Extract the (X, Y) coordinate from the center of the cell holding the provided text.  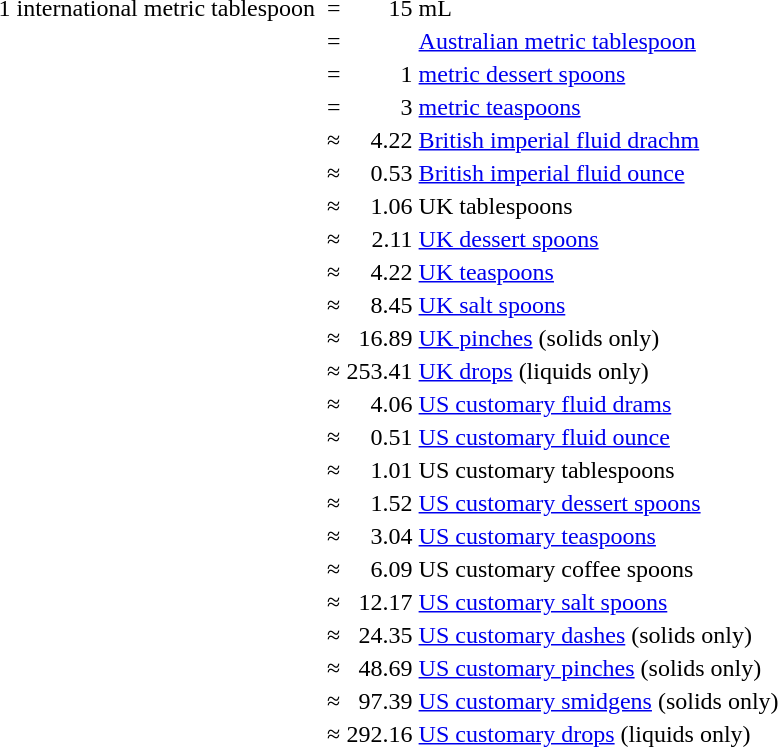
1.06 (380, 206)
1.52 (380, 503)
3 (380, 107)
4.06 (380, 404)
0.51 (380, 437)
1.01 (380, 470)
253.41 (380, 371)
0.53 (380, 173)
3.04 (380, 536)
1 (380, 74)
2.11 (380, 239)
97.39 (380, 701)
24.35 (380, 635)
16.89 (380, 338)
6.09 (380, 569)
12.17 (380, 602)
8.45 (380, 305)
48.69 (380, 668)
